For the text-containing cell, return its midpoint in [X, Y] coordinate format. 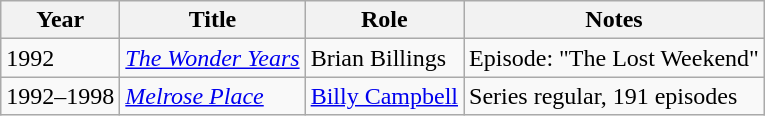
Brian Billings [384, 58]
Episode: "The Lost Weekend" [614, 58]
1992 [60, 58]
The Wonder Years [212, 58]
Role [384, 20]
Series regular, 191 episodes [614, 96]
Title [212, 20]
Year [60, 20]
Notes [614, 20]
1992–1998 [60, 96]
Melrose Place [212, 96]
Billy Campbell [384, 96]
